Pinpoint the cell where the given text exists, returning its [x, y] midpoint coordinate. 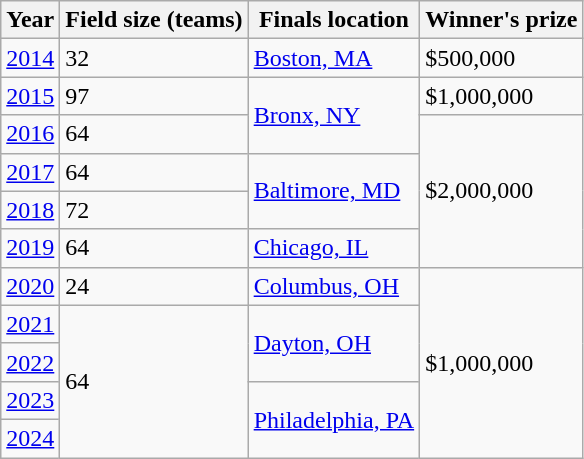
2014 [30, 58]
Winner's prize [502, 20]
2023 [30, 400]
2018 [30, 210]
72 [154, 210]
Year [30, 20]
Philadelphia, PA [334, 419]
2022 [30, 362]
2017 [30, 172]
Bronx, NY [334, 115]
$500,000 [502, 58]
2024 [30, 438]
Field size (teams) [154, 20]
2016 [30, 134]
Boston, MA [334, 58]
97 [154, 96]
Columbus, OH [334, 286]
24 [154, 286]
$2,000,000 [502, 191]
2020 [30, 286]
2021 [30, 324]
Baltimore, MD [334, 191]
2019 [30, 248]
Chicago, IL [334, 248]
2015 [30, 96]
Dayton, OH [334, 343]
Finals location [334, 20]
32 [154, 58]
